Return the (x, y) coordinate for the center point of the cell that contains the specified text.  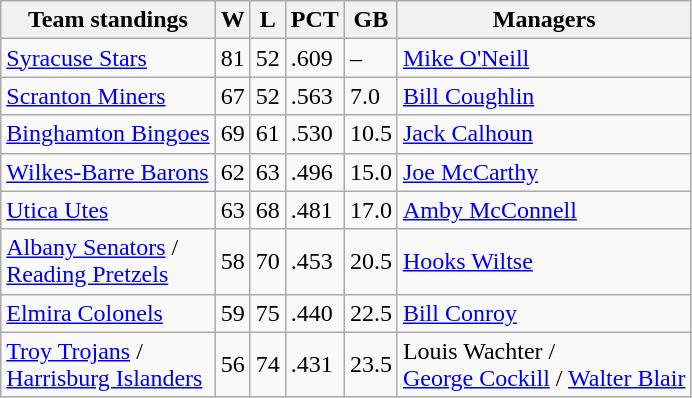
75 (268, 313)
.440 (314, 313)
Wilkes-Barre Barons (108, 172)
Managers (544, 20)
.496 (314, 172)
68 (268, 210)
Hooks Wiltse (544, 262)
10.5 (370, 134)
23.5 (370, 364)
67 (232, 96)
Jack Calhoun (544, 134)
Elmira Colonels (108, 313)
L (268, 20)
Troy Trojans / Harrisburg Islanders (108, 364)
.453 (314, 262)
Bill Coughlin (544, 96)
69 (232, 134)
7.0 (370, 96)
Joe McCarthy (544, 172)
17.0 (370, 210)
59 (232, 313)
62 (232, 172)
.481 (314, 210)
58 (232, 262)
Amby McConnell (544, 210)
61 (268, 134)
.609 (314, 58)
81 (232, 58)
Bill Conroy (544, 313)
PCT (314, 20)
.431 (314, 364)
Team standings (108, 20)
74 (268, 364)
Syracuse Stars (108, 58)
– (370, 58)
Mike O'Neill (544, 58)
.563 (314, 96)
GB (370, 20)
70 (268, 262)
56 (232, 364)
20.5 (370, 262)
W (232, 20)
Louis Wachter / George Cockill / Walter Blair (544, 364)
Utica Utes (108, 210)
Scranton Miners (108, 96)
15.0 (370, 172)
Albany Senators / Reading Pretzels (108, 262)
22.5 (370, 313)
Binghamton Bingoes (108, 134)
.530 (314, 134)
